Output the (x, y) coordinate of the center of the cell containing the given text.  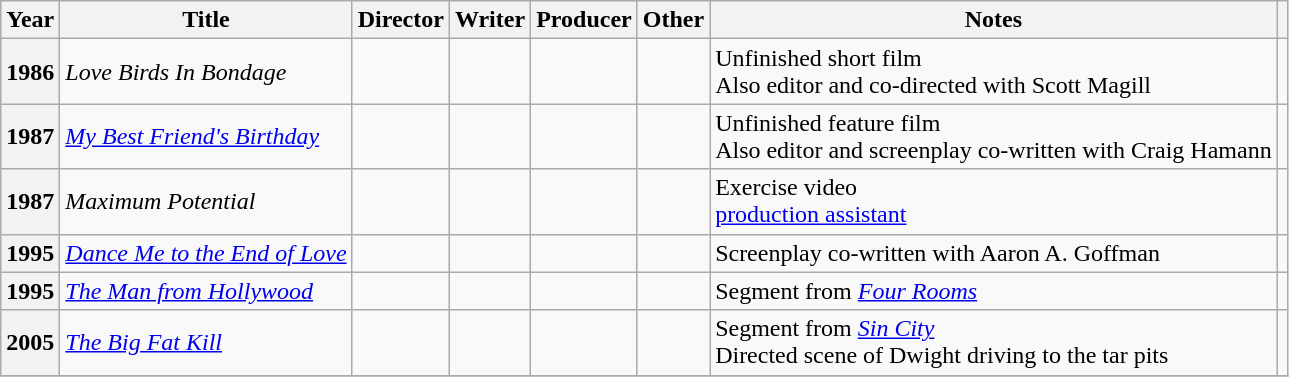
Segment from Four Rooms (994, 291)
Title (206, 20)
2005 (30, 342)
Writer (490, 20)
My Best Friend's Birthday (206, 136)
Segment from Sin CityDirected scene of Dwight driving to the tar pits (994, 342)
Unfinished short filmAlso editor and co-directed with Scott Magill (994, 72)
Love Birds In Bondage (206, 72)
Notes (994, 20)
Exercise videoproduction assistant (994, 202)
Screenplay co-written with Aaron A. Goffman (994, 253)
Dance Me to the End of Love (206, 253)
1986 (30, 72)
Director (400, 20)
Other (673, 20)
The Big Fat Kill (206, 342)
Unfinished feature filmAlso editor and screenplay co-written with Craig Hamann (994, 136)
Maximum Potential (206, 202)
Producer (584, 20)
Year (30, 20)
The Man from Hollywood (206, 291)
